Detect which cell encompasses the target text, then output its (x, y) center coordinate. 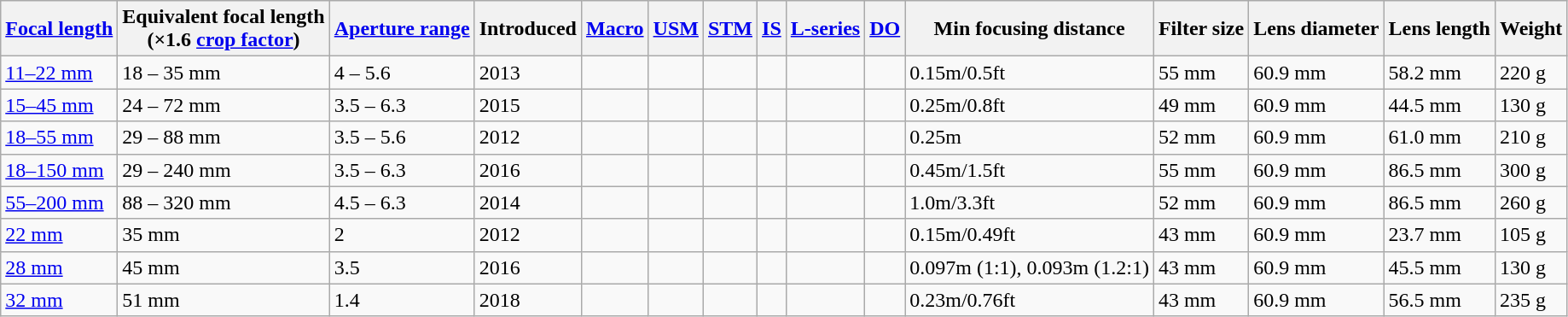
235 g (1530, 300)
61.0 mm (1439, 138)
18–55 mm (60, 138)
22 mm (60, 235)
IS (772, 29)
2 (402, 235)
3.5 (402, 267)
1.0m/3.3ft (1030, 203)
44.5 mm (1439, 105)
300 g (1530, 170)
DO (886, 29)
45 mm (224, 267)
0.45m/1.5ft (1030, 170)
0.15m/0.5ft (1030, 73)
55–200 mm (60, 203)
1.4 (402, 300)
0.25m/0.8ft (1030, 105)
210 g (1530, 138)
2018 (527, 300)
Introduced (527, 29)
105 g (1530, 235)
Weight (1530, 29)
18–150 mm (60, 170)
0.097m (1:1), 0.093m (1.2:1) (1030, 267)
2014 (527, 203)
3.5 – 5.6 (402, 138)
Lens diameter (1316, 29)
29 – 240 mm (224, 170)
Focal length (60, 29)
2013 (527, 73)
45.5 mm (1439, 267)
18 – 35 mm (224, 73)
51 mm (224, 300)
24 – 72 mm (224, 105)
260 g (1530, 203)
2015 (527, 105)
32 mm (60, 300)
Aperture range (402, 29)
29 – 88 mm (224, 138)
4.5 – 6.3 (402, 203)
L-series (825, 29)
56.5 mm (1439, 300)
Equivalent focal length(×1.6 crop factor) (224, 29)
220 g (1530, 73)
Filter size (1201, 29)
USM (676, 29)
4 – 5.6 (402, 73)
35 mm (224, 235)
Lens length (1439, 29)
0.23m/0.76ft (1030, 300)
28 mm (60, 267)
15–45 mm (60, 105)
0.25m (1030, 138)
49 mm (1201, 105)
Macro (614, 29)
11–22 mm (60, 73)
0.15m/0.49ft (1030, 235)
23.7 mm (1439, 235)
STM (730, 29)
58.2 mm (1439, 73)
88 – 320 mm (224, 203)
Min focusing distance (1030, 29)
